Locate the cell with the specified text and output its [X, Y] center coordinate. 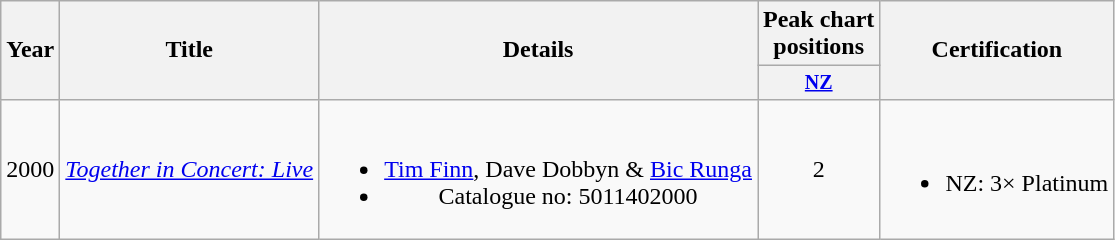
Details [538, 50]
Certification [997, 50]
NZ: 3× Platinum [997, 169]
Title [190, 50]
Peak chartpositions [819, 34]
2 [819, 169]
Year [30, 50]
2000 [30, 169]
Together in Concert: Live [190, 169]
Tim Finn, Dave Dobbyn & Bic RungaCatalogue no: 5011402000 [538, 169]
NZ [819, 82]
